Search for the cell housing the specified text and yield its (X, Y) center coordinate. 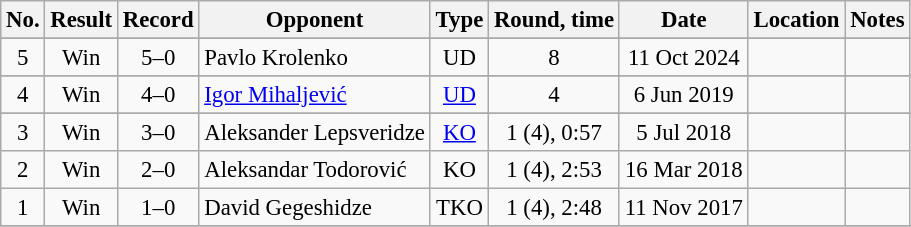
1 (4), 2:53 (554, 170)
6 Jun 2019 (684, 95)
3–0 (158, 133)
5 Jul 2018 (684, 133)
2 (23, 170)
Aleksandar Todorović (314, 170)
Result (82, 20)
8 (554, 58)
1 (23, 208)
2–0 (158, 170)
Type (459, 20)
11 Nov 2017 (684, 208)
5 (23, 58)
Record (158, 20)
Round, time (554, 20)
1 (4), 0:57 (554, 133)
Pavlo Krolenko (314, 58)
Aleksander Lepsveridze (314, 133)
Igor Mihaljević (314, 95)
11 Oct 2024 (684, 58)
Notes (878, 20)
No. (23, 20)
TKO (459, 208)
5–0 (158, 58)
4–0 (158, 95)
David Gegeshidze (314, 208)
16 Mar 2018 (684, 170)
Date (684, 20)
3 (23, 133)
Opponent (314, 20)
1 (4), 2:48 (554, 208)
1–0 (158, 208)
Location (796, 20)
